From the cell containing the given text, extract its center point as [X, Y] coordinate. 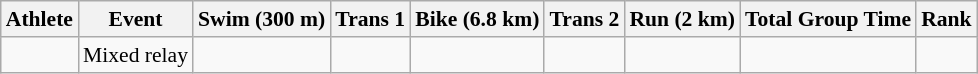
Athlete [40, 19]
Swim (300 m) [262, 19]
Run (2 km) [682, 19]
Event [136, 19]
Bike (6.8 km) [477, 19]
Rank [946, 19]
Total Group Time [828, 19]
Trans 1 [370, 19]
Mixed relay [136, 55]
Trans 2 [584, 19]
